Return the [X, Y] coordinate for the center point of the cell that contains the specified text.  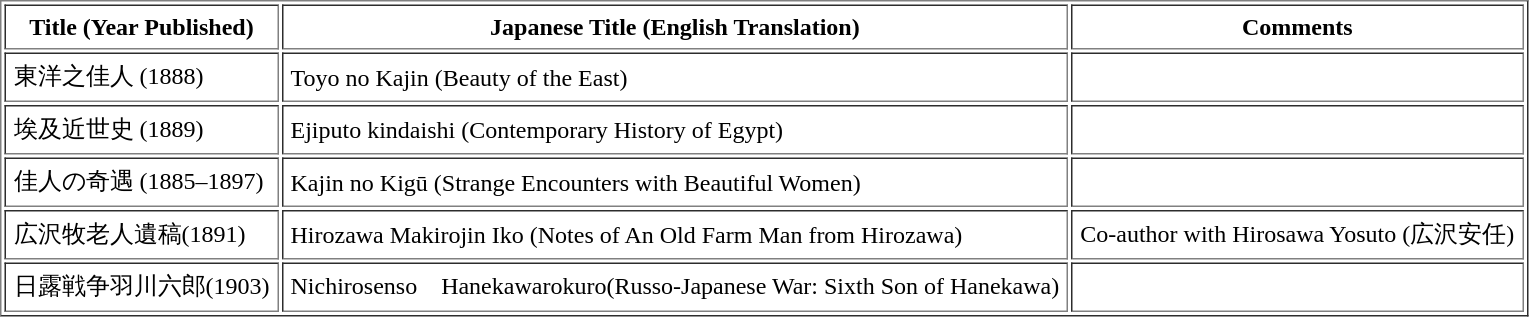
佳人の奇遇 (1885–1897) [141, 183]
Hirozawa Makirojin Iko (Notes of An Old Farm Man from Hirozawa) [674, 235]
Japanese Title (English Translation) [674, 26]
Nichirosenso Hanekawarokuro(Russo-Japanese War: Sixth Son of Hanekawa) [674, 287]
埃及近世史 (1889) [141, 130]
Kajin no Kigū (Strange Encounters with Beautiful Women) [674, 183]
Title (Year Published) [141, 26]
Toyo no Kajin (Beauty of the East) [674, 77]
Ejiputo kindaishi (Contemporary History of Egypt) [674, 130]
日露戦争羽川六郎(1903) [141, 287]
Comments [1297, 26]
東洋之佳人 (1888) [141, 77]
Co-author with Hirosawa Yosuto (広沢安任) [1297, 235]
広沢牧老人遺稿(1891) [141, 235]
